Find where the given text appears and provide that cell's center as [X, Y] coordinate. 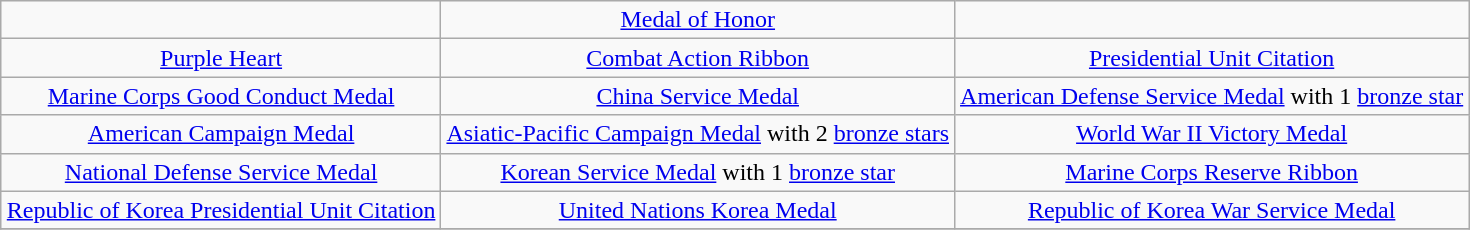
Presidential Unit Citation [1212, 58]
Marine Corps Good Conduct Medal [221, 96]
China Service Medal [698, 96]
World War II Victory Medal [1212, 134]
American Campaign Medal [221, 134]
Purple Heart [221, 58]
Combat Action Ribbon [698, 58]
Republic of Korea Presidential Unit Citation [221, 210]
National Defense Service Medal [221, 172]
Korean Service Medal with 1 bronze star [698, 172]
Medal of Honor [698, 20]
Marine Corps Reserve Ribbon [1212, 172]
United Nations Korea Medal [698, 210]
Republic of Korea War Service Medal [1212, 210]
Asiatic-Pacific Campaign Medal with 2 bronze stars [698, 134]
American Defense Service Medal with 1 bronze star [1212, 96]
